Pinpoint the cell where the given text exists, returning its (x, y) midpoint coordinate. 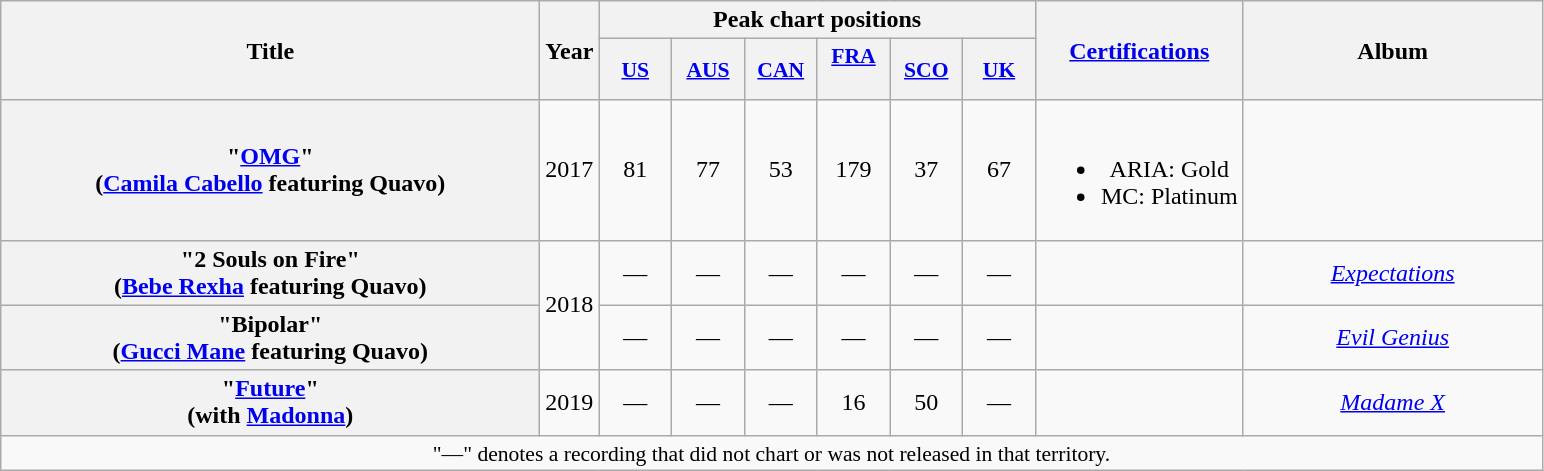
AUS (708, 70)
53 (780, 170)
37 (926, 170)
16 (854, 402)
2017 (570, 170)
Madame X (1392, 402)
"—" denotes a recording that did not chart or was not released in that territory. (772, 453)
50 (926, 402)
US (636, 70)
"Bipolar" (Gucci Mane featuring Quavo) (270, 338)
"Future" (with Madonna) (270, 402)
UK (1000, 70)
179 (854, 170)
Peak chart positions (817, 20)
"2 Souls on Fire"(Bebe Rexha featuring Quavo) (270, 272)
81 (636, 170)
Certifications (1139, 50)
SCO (926, 70)
67 (1000, 170)
Evil Genius (1392, 338)
Title (270, 50)
FRA (854, 70)
77 (708, 170)
Year (570, 50)
2019 (570, 402)
ARIA: GoldMC: Platinum (1139, 170)
Expectations (1392, 272)
2018 (570, 305)
Album (1392, 50)
"OMG"(Camila Cabello featuring Quavo) (270, 170)
CAN (780, 70)
